Locate the cell with the specified text and output its (X, Y) center coordinate. 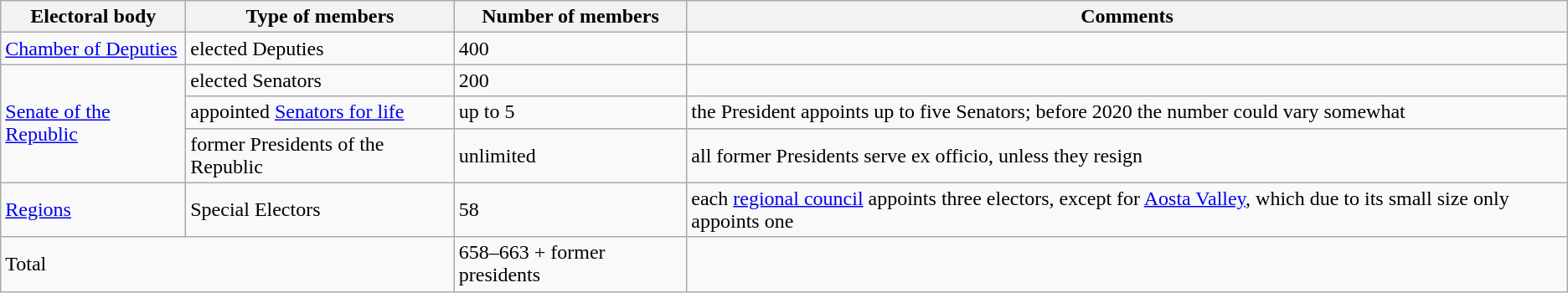
Special Electors (320, 209)
elected Deputies (320, 49)
Senate of the Republic (94, 124)
58 (570, 209)
Comments (1127, 17)
all former Presidents serve ex officio, unless they resign (1127, 156)
elected Senators (320, 80)
Chamber of Deputies (94, 49)
400 (570, 49)
Number of members (570, 17)
up to 5 (570, 112)
each regional council appoints three electors, except for Aosta Valley, which due to its small size only appoints one (1127, 209)
unlimited (570, 156)
Total (228, 265)
Electoral body (94, 17)
658–663 + former presidents (570, 265)
appointed Senators for life (320, 112)
Regions (94, 209)
Type of members (320, 17)
200 (570, 80)
former Presidents of the Republic (320, 156)
the President appoints up to five Senators; before 2020 the number could vary somewhat (1127, 112)
